Determine the (x, y) coordinate at the center of the cell enclosing the given text.  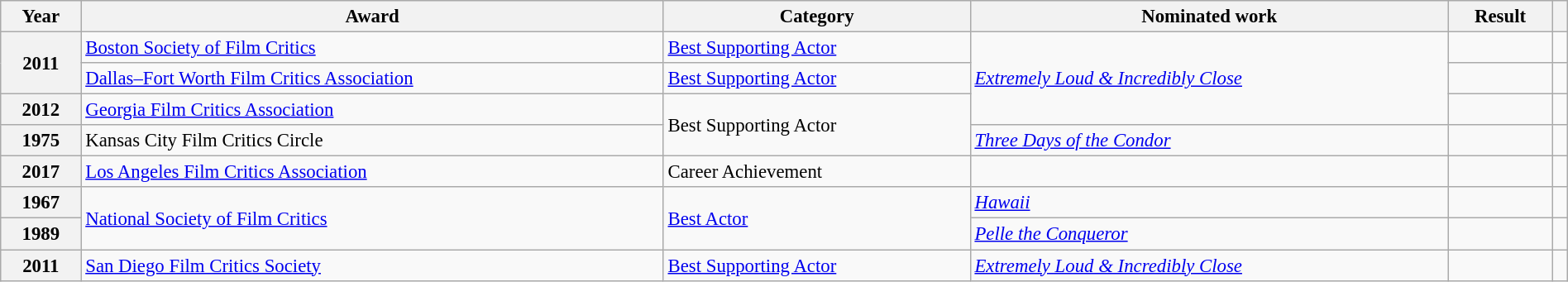
Best Actor (817, 218)
Category (817, 17)
1975 (41, 141)
1989 (41, 234)
Three Days of the Condor (1209, 141)
San Diego Film Critics Society (372, 265)
Year (41, 17)
2017 (41, 172)
National Society of Film Critics (372, 218)
Award (372, 17)
1967 (41, 203)
Dallas–Fort Worth Film Critics Association (372, 79)
Pelle the Conqueror (1209, 234)
2012 (41, 110)
Hawaii (1209, 203)
Georgia Film Critics Association (372, 110)
Los Angeles Film Critics Association (372, 172)
Result (1500, 17)
Kansas City Film Critics Circle (372, 141)
Nominated work (1209, 17)
Career Achievement (817, 172)
Boston Society of Film Critics (372, 48)
